Output the (x, y) coordinate of the center of the cell containing the given text.  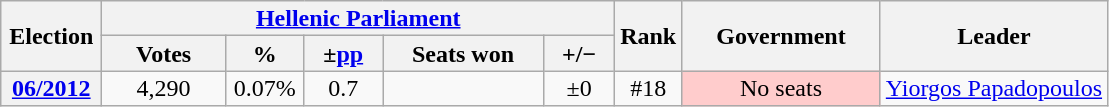
±pp (344, 54)
Hellenic Parliament (358, 18)
Leader (994, 36)
Election (52, 36)
0.07% (264, 88)
Yiorgos Papadopoulos (994, 88)
#18 (648, 88)
0.7 (344, 88)
No seats (782, 88)
+/− (580, 54)
Seats won (462, 54)
% (264, 54)
Rank (648, 36)
Government (782, 36)
06/2012 (52, 88)
±0 (580, 88)
Votes (164, 54)
4,290 (164, 88)
